Return [x, y] of the center of cell containing provided text 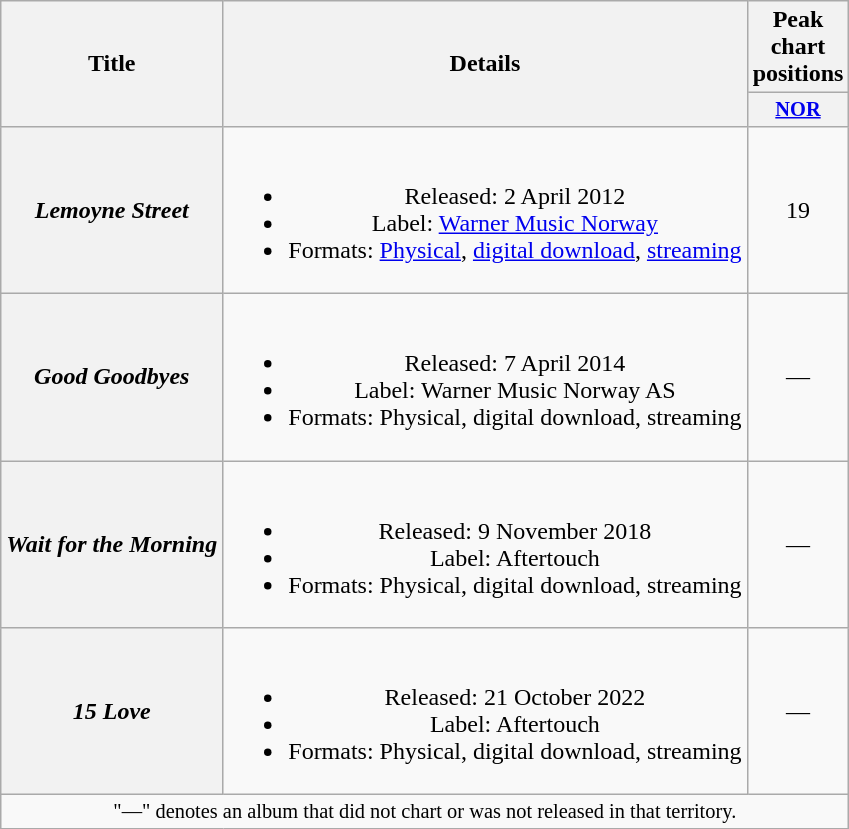
Details [485, 64]
Released: 21 October 2022Label: AftertouchFormats: Physical, digital download, streaming [485, 712]
Lemoyne Street [112, 210]
Released: 2 April 2012Label: Warner Music NorwayFormats: Physical, digital download, streaming [485, 210]
Title [112, 64]
NOR [798, 110]
15 Love [112, 712]
"—" denotes an album that did not chart or was not released in that territory. [425, 812]
Good Goodbyes [112, 378]
Released: 9 November 2018Label: AftertouchFormats: Physical, digital download, streaming [485, 544]
19 [798, 210]
Wait for the Morning [112, 544]
Peak chart positions [798, 47]
Released: 7 April 2014Label: Warner Music Norway ASFormats: Physical, digital download, streaming [485, 378]
